Return the [x, y] coordinate for the center point of the cell that contains the specified text.  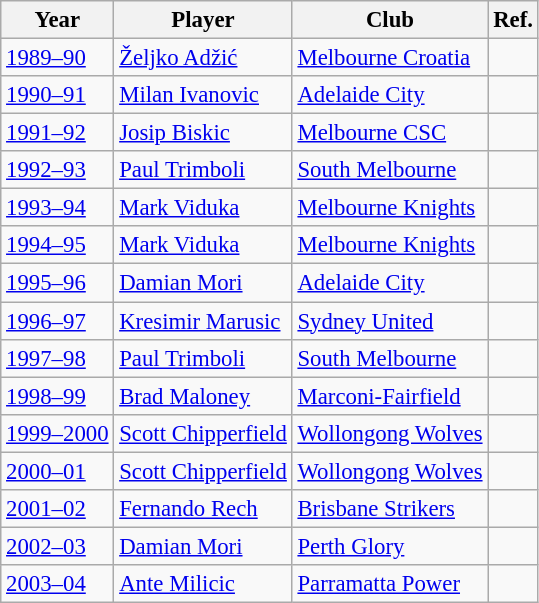
Brisbane Strikers [390, 509]
1998–99 [58, 396]
1989–90 [58, 58]
2003–04 [58, 584]
1991–92 [58, 133]
2002–03 [58, 546]
Melbourne CSC [390, 133]
Melbourne Croatia [390, 58]
1999–2000 [58, 433]
Brad Maloney [203, 396]
Ante Milicic [203, 584]
1994–95 [58, 245]
Fernando Rech [203, 509]
2000–01 [58, 471]
Sydney United [390, 321]
Milan Ivanovic [203, 95]
Perth Glory [390, 546]
1996–97 [58, 321]
Club [390, 20]
Ref. [513, 20]
1997–98 [58, 358]
Year [58, 20]
1993–94 [58, 208]
Željko Adžić [203, 58]
Player [203, 20]
Kresimir Marusic [203, 321]
Josip Biskic [203, 133]
1995–96 [58, 283]
Marconi-Fairfield [390, 396]
1990–91 [58, 95]
Parramatta Power [390, 584]
1992–93 [58, 170]
2001–02 [58, 509]
